Detect which cell encompasses the target text, then output its (X, Y) center coordinate. 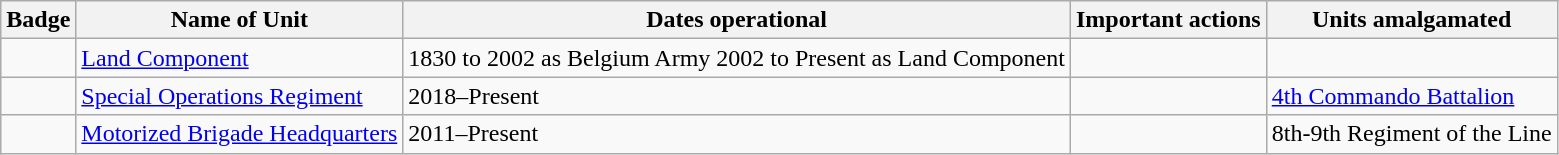
Dates operational (737, 20)
1830 to 2002 as Belgium Army 2002 to Present as Land Component (737, 58)
2018–Present (737, 96)
Units amalgamated (1412, 20)
Important actions (1168, 20)
Badge (38, 20)
8th-9th Regiment of the Line (1412, 134)
Land Component (240, 58)
4th Commando Battalion (1412, 96)
Motorized Brigade Headquarters (240, 134)
Special Operations Regiment (240, 96)
2011–Present (737, 134)
Name of Unit (240, 20)
